Provide the [X, Y] coordinate of the cell's center where the given text is located.  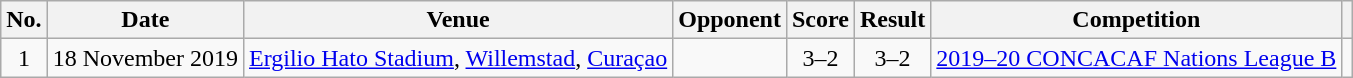
Opponent [730, 20]
Result [892, 20]
18 November 2019 [145, 58]
2019–20 CONCACAF Nations League B [1136, 58]
Venue [458, 20]
1 [24, 58]
Ergilio Hato Stadium, Willemstad, Curaçao [458, 58]
No. [24, 20]
Score [820, 20]
Competition [1136, 20]
Date [145, 20]
